Return [X, Y] of the center of cell containing provided text 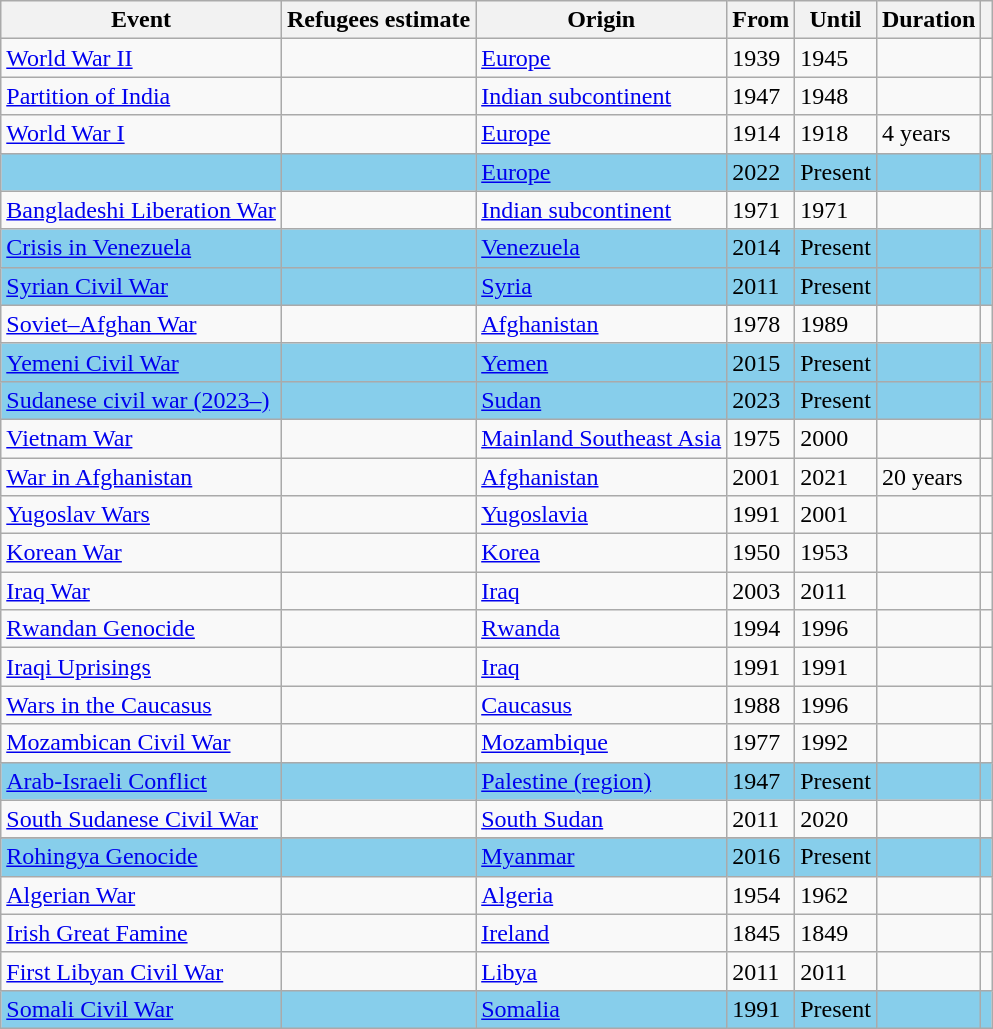
Sudan [602, 400]
2021 [836, 477]
1977 [761, 743]
4 years [928, 134]
2015 [761, 362]
1945 [836, 58]
Somalia [602, 1009]
Mozambique [602, 743]
Iraq War [142, 591]
Venezuela [602, 248]
Myanmar [602, 857]
From [761, 20]
1962 [836, 895]
2020 [836, 819]
2014 [761, 248]
Partition of India [142, 96]
Bangladeshi Liberation War [142, 210]
Somali Civil War [142, 1009]
First Libyan Civil War [142, 971]
Syria [602, 286]
World War II [142, 58]
1992 [836, 743]
2003 [761, 591]
Korea [602, 553]
Korean War [142, 553]
20 years [928, 477]
1975 [761, 438]
1950 [761, 553]
1989 [836, 324]
1953 [836, 553]
Crisis in Venezuela [142, 248]
Duration [928, 20]
Rohingya Genocide [142, 857]
Mozambican Civil War [142, 743]
Caucasus [602, 705]
Algerian War [142, 895]
Refugees estimate [378, 20]
Soviet–Afghan War [142, 324]
1954 [761, 895]
Rwanda [602, 629]
Iraqi Uprisings [142, 667]
Syrian Civil War [142, 286]
1939 [761, 58]
Yemen [602, 362]
South Sudan [602, 819]
1918 [836, 134]
1988 [761, 705]
1914 [761, 134]
2016 [761, 857]
South Sudanese Civil War [142, 819]
Algeria [602, 895]
1994 [761, 629]
2022 [761, 172]
War in Afghanistan [142, 477]
Rwandan Genocide [142, 629]
Ireland [602, 933]
Yemeni Civil War [142, 362]
Sudanese civil war (2023–) [142, 400]
Vietnam War [142, 438]
Palestine (region) [602, 781]
1978 [761, 324]
1849 [836, 933]
World War I [142, 134]
2000 [836, 438]
Yugoslavia [602, 515]
Irish Great Famine [142, 933]
Event [142, 20]
Libya [602, 971]
Yugoslav Wars [142, 515]
Arab-Israeli Conflict [142, 781]
Until [836, 20]
Mainland Southeast Asia [602, 438]
2023 [761, 400]
1948 [836, 96]
Origin [602, 20]
Wars in the Caucasus [142, 705]
1845 [761, 933]
